Return the [x, y] coordinate for the center point of the cell that contains the specified text.  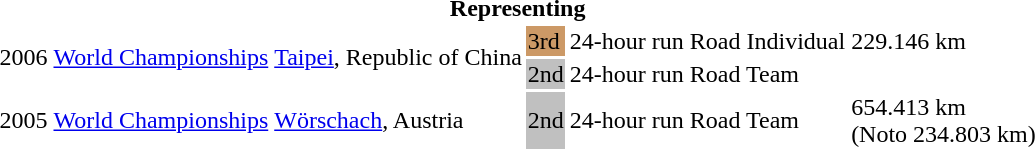
Wörschach, Austria [398, 120]
3rd [546, 41]
24-hour run Road Individual [707, 41]
Taipei, Republic of China [398, 58]
